From the cell containing the given text, extract its center point as [x, y] coordinate. 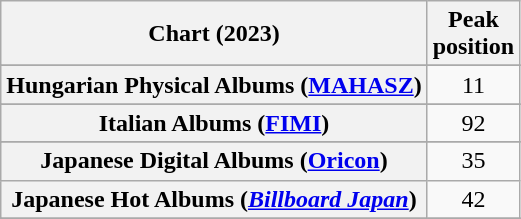
Peakposition [473, 34]
Chart (2023) [214, 34]
Japanese Digital Albums (Oricon) [214, 161]
Japanese Hot Albums (Billboard Japan) [214, 199]
35 [473, 161]
Italian Albums (FIMI) [214, 123]
Hungarian Physical Albums (MAHASZ) [214, 85]
11 [473, 85]
42 [473, 199]
92 [473, 123]
